Extract the [x, y] coordinate from the center of the cell holding the provided text.  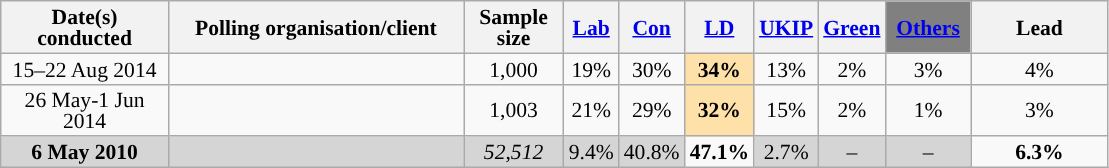
Con [652, 27]
30% [652, 68]
4% [1040, 68]
32% [720, 110]
UKIP [786, 27]
21% [592, 110]
LD [720, 27]
6 May 2010 [85, 152]
1,000 [514, 68]
52,512 [514, 152]
13% [786, 68]
19% [592, 68]
15% [786, 110]
34% [720, 68]
Others [928, 27]
Lead [1040, 27]
6.3% [1040, 152]
40.8% [652, 152]
Lab [592, 27]
15–22 Aug 2014 [85, 68]
1% [928, 110]
Polling organisation/client [316, 27]
Date(s)conducted [85, 27]
9.4% [592, 152]
Sample size [514, 27]
Green [852, 27]
47.1% [720, 152]
2.7% [786, 152]
29% [652, 110]
1,003 [514, 110]
26 May-1 Jun 2014 [85, 110]
